Return [x, y] of the center of cell containing provided text 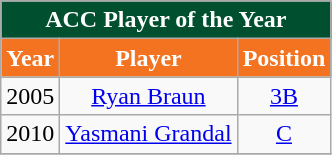
ACC Player of the Year [166, 20]
Ryan Braun [148, 96]
2010 [30, 134]
Position [284, 58]
Year [30, 58]
Yasmani Grandal [148, 134]
Player [148, 58]
C [284, 134]
3B [284, 96]
2005 [30, 96]
